Detect which cell encompasses the target text, then output its [x, y] center coordinate. 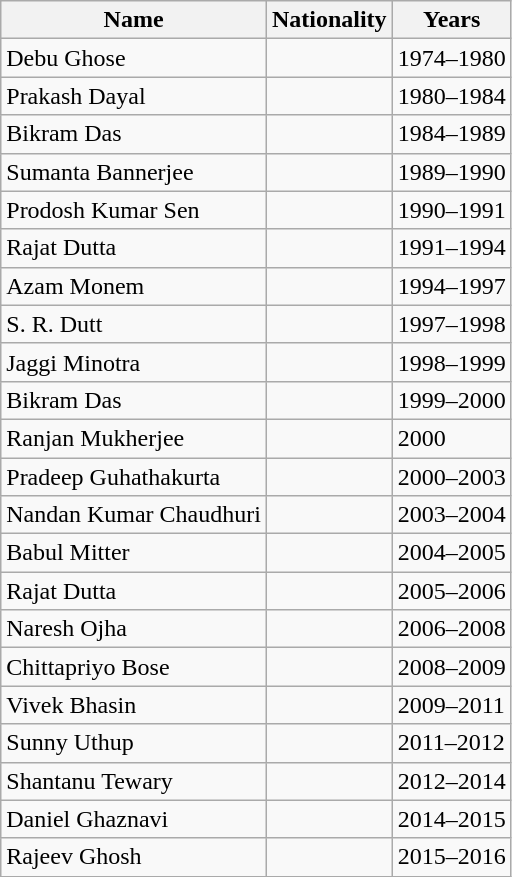
Prakash Dayal [134, 96]
Babul Mitter [134, 553]
2012–2014 [452, 781]
1998–1999 [452, 362]
Nandan Kumar Chaudhuri [134, 515]
2004–2005 [452, 553]
2008–2009 [452, 667]
1989–1990 [452, 172]
Name [134, 20]
1994–1997 [452, 286]
Daniel Ghaznavi [134, 819]
2015–2016 [452, 857]
Azam Monem [134, 286]
2014–2015 [452, 819]
Prodosh Kumar Sen [134, 210]
Rajeev Ghosh [134, 857]
Vivek Bhasin [134, 705]
Chittapriyo Bose [134, 667]
Sunny Uthup [134, 743]
Shantanu Tewary [134, 781]
Jaggi Minotra [134, 362]
2003–2004 [452, 515]
2005–2006 [452, 591]
1991–1994 [452, 248]
Ranjan Mukherjee [134, 438]
2000 [452, 438]
1999–2000 [452, 400]
1997–1998 [452, 324]
Naresh Ojha [134, 629]
1974–1980 [452, 58]
1990–1991 [452, 210]
1980–1984 [452, 96]
Pradeep Guhathakurta [134, 477]
Years [452, 20]
2011–2012 [452, 743]
S. R. Dutt [134, 324]
Nationality [329, 20]
2006–2008 [452, 629]
1984–1989 [452, 134]
Debu Ghose [134, 58]
2009–2011 [452, 705]
Sumanta Bannerjee [134, 172]
2000–2003 [452, 477]
